Return [x, y] of the center of cell containing provided text 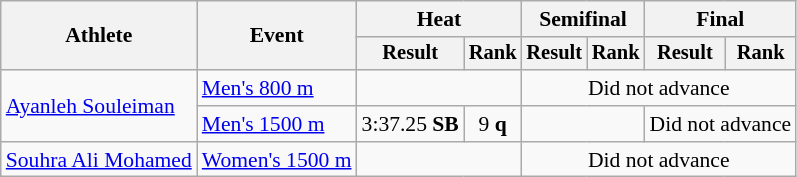
9 q [493, 124]
Athlete [99, 36]
Heat [440, 19]
Semifinal [582, 19]
Final [721, 19]
Men's 800 m [277, 88]
Men's 1500 m [277, 124]
Ayanleh Souleiman [99, 106]
Event [277, 36]
3:37.25 SB [410, 124]
